Provide the [X, Y] coordinate of the cell's center where the given text is located.  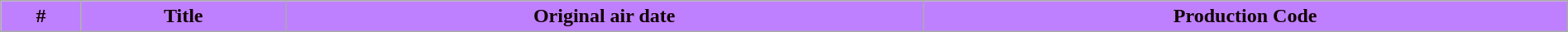
Title [184, 16]
# [41, 16]
Production Code [1245, 16]
Original air date [604, 16]
